Search for the cell housing the specified text and yield its [X, Y] center coordinate. 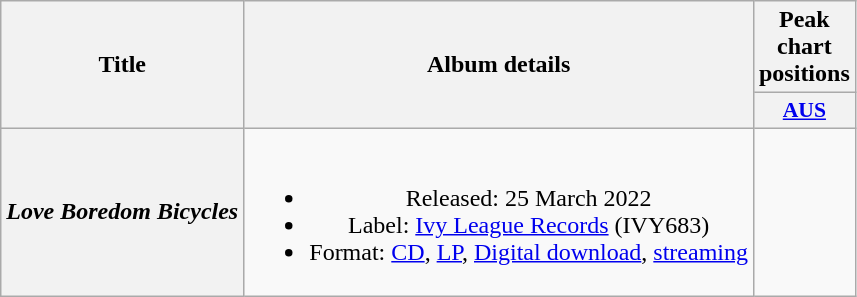
AUS [804, 111]
Love Boredom Bicycles [122, 212]
Peak chart positions [804, 47]
Released: 25 March 2022Label: Ivy League Records (IVY683)Format: CD, LP, Digital download, streaming [499, 212]
Title [122, 65]
Album details [499, 65]
